Determine the [x, y] coordinate at the center of the cell enclosing the given text.  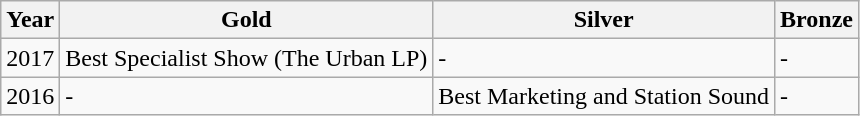
2016 [30, 96]
Best Specialist Show (The Urban LP) [246, 58]
Bronze [817, 20]
Year [30, 20]
Best Marketing and Station Sound [604, 96]
Silver [604, 20]
Gold [246, 20]
2017 [30, 58]
